Provide the [x, y] coordinate of the cell's center where the given text is located.  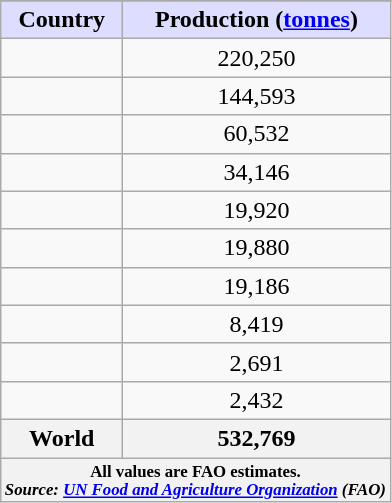
60,532 [256, 134]
532,769 [256, 438]
19,920 [256, 210]
All values are FAO estimates.Source: UN Food and Agriculture Organization (FAO) [196, 480]
Production (tonnes) [256, 20]
8,419 [256, 324]
220,250 [256, 58]
2,691 [256, 362]
19,186 [256, 286]
34,146 [256, 172]
Country [62, 20]
19,880 [256, 248]
World [62, 438]
2,432 [256, 400]
144,593 [256, 96]
